Detect which cell encompasses the target text, then output its (X, Y) center coordinate. 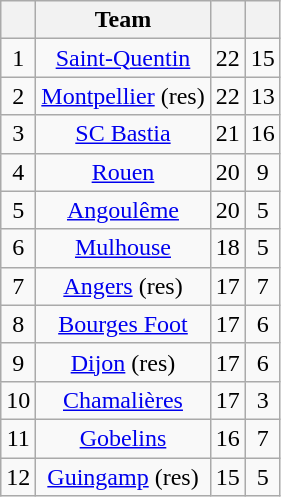
Dijon (res) (123, 362)
Montpellier (res) (123, 96)
Team (123, 20)
Angoulême (123, 210)
10 (18, 400)
Rouen (123, 172)
4 (18, 172)
Angers (res) (123, 286)
Chamalières (123, 400)
11 (18, 438)
Bourges Foot (123, 324)
Mulhouse (123, 248)
18 (228, 248)
Guingamp (res) (123, 477)
13 (262, 96)
1 (18, 58)
SC Bastia (123, 134)
Saint-Quentin (123, 58)
Gobelins (123, 438)
8 (18, 324)
12 (18, 477)
2 (18, 96)
21 (228, 134)
